Detect which cell encompasses the target text, then output its [x, y] center coordinate. 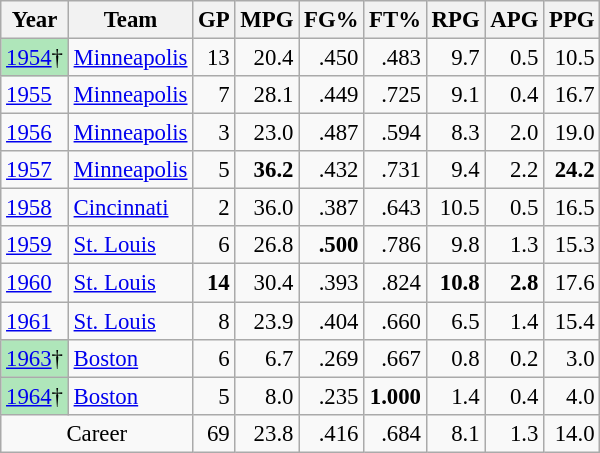
.786 [396, 245]
.416 [332, 433]
1955 [35, 95]
1956 [35, 133]
.684 [396, 433]
2.8 [514, 283]
3 [214, 133]
9.1 [456, 95]
.731 [396, 170]
0.8 [456, 358]
7 [214, 95]
.404 [332, 321]
15.4 [572, 321]
28.1 [267, 95]
MPG [267, 20]
.660 [396, 321]
14.0 [572, 433]
1960 [35, 283]
1958 [35, 208]
36.0 [267, 208]
6.7 [267, 358]
.594 [396, 133]
FT% [396, 20]
8 [214, 321]
4.0 [572, 396]
.643 [396, 208]
.450 [332, 58]
.387 [332, 208]
0.2 [514, 358]
8.3 [456, 133]
1963† [35, 358]
.725 [396, 95]
GP [214, 20]
Team [130, 20]
1961 [35, 321]
30.4 [267, 283]
6.5 [456, 321]
.235 [332, 396]
.824 [396, 283]
Cincinnati [130, 208]
FG% [332, 20]
13 [214, 58]
26.8 [267, 245]
2.2 [514, 170]
9.7 [456, 58]
APG [514, 20]
.449 [332, 95]
8.0 [267, 396]
RPG [456, 20]
PPG [572, 20]
8.1 [456, 433]
1959 [35, 245]
.667 [396, 358]
16.7 [572, 95]
15.3 [572, 245]
1957 [35, 170]
Career [97, 433]
9.4 [456, 170]
.393 [332, 283]
14 [214, 283]
Year [35, 20]
23.0 [267, 133]
.483 [396, 58]
24.2 [572, 170]
19.0 [572, 133]
17.6 [572, 283]
.432 [332, 170]
3.0 [572, 358]
.487 [332, 133]
23.9 [267, 321]
20.4 [267, 58]
69 [214, 433]
1964† [35, 396]
.269 [332, 358]
23.8 [267, 433]
10.8 [456, 283]
2.0 [514, 133]
9.8 [456, 245]
1.000 [396, 396]
36.2 [267, 170]
2 [214, 208]
16.5 [572, 208]
.500 [332, 245]
1954† [35, 58]
